For the text-containing cell, return its midpoint in [X, Y] coordinate format. 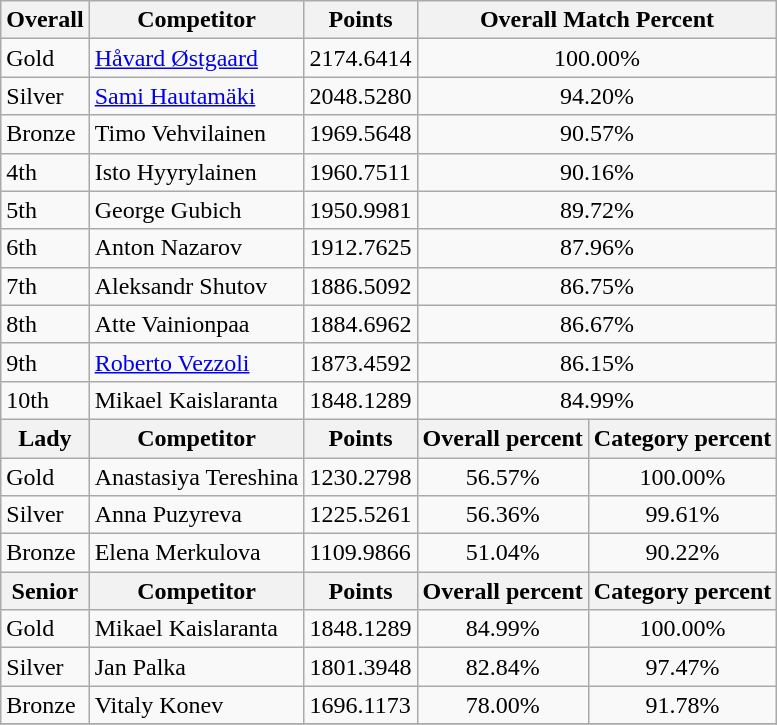
Aleksandr Shutov [196, 286]
87.96% [597, 248]
Overall Match Percent [597, 20]
1886.5092 [360, 286]
1950.9981 [360, 210]
56.57% [502, 477]
Isto Hyyrylainen [196, 172]
Anastasiya Tereshina [196, 477]
90.16% [597, 172]
1969.5648 [360, 134]
6th [45, 248]
1912.7625 [360, 248]
4th [45, 172]
Overall [45, 20]
56.36% [502, 515]
89.72% [597, 210]
Roberto Vezzoli [196, 362]
86.75% [597, 286]
90.22% [682, 553]
82.84% [502, 667]
1696.1173 [360, 705]
George Gubich [196, 210]
7th [45, 286]
Sami Hautamäki [196, 96]
Jan Palka [196, 667]
Anna Puzyreva [196, 515]
91.78% [682, 705]
Atte Vainionpaa [196, 324]
Lady [45, 438]
97.47% [682, 667]
Elena Merkulova [196, 553]
90.57% [597, 134]
86.15% [597, 362]
51.04% [502, 553]
86.67% [597, 324]
1225.5261 [360, 515]
1873.4592 [360, 362]
94.20% [597, 96]
8th [45, 324]
2048.5280 [360, 96]
Anton Nazarov [196, 248]
10th [45, 400]
Vitaly Konev [196, 705]
9th [45, 362]
5th [45, 210]
1801.3948 [360, 667]
Timo Vehvilainen [196, 134]
1884.6962 [360, 324]
1960.7511 [360, 172]
99.61% [682, 515]
Håvard Østgaard [196, 58]
2174.6414 [360, 58]
1109.9866 [360, 553]
Senior [45, 591]
78.00% [502, 705]
1230.2798 [360, 477]
